Output the [X, Y] coordinate of the center of the cell containing the given text.  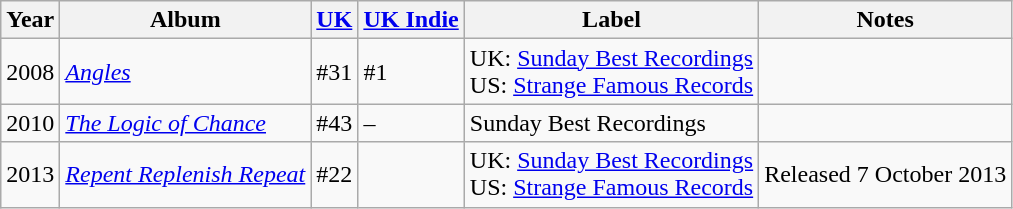
Repent Replenish Repeat [186, 174]
UK [334, 20]
#31 [334, 72]
Notes [886, 20]
#22 [334, 174]
2013 [30, 174]
2010 [30, 123]
Label [611, 20]
2008 [30, 72]
Sunday Best Recordings [611, 123]
Angles [186, 72]
Released 7 October 2013 [886, 174]
#1 [411, 72]
UK Indie [411, 20]
The Logic of Chance [186, 123]
Album [186, 20]
– [411, 123]
#43 [334, 123]
Year [30, 20]
